Extract the (x, y) coordinate from the center of the cell holding the provided text.  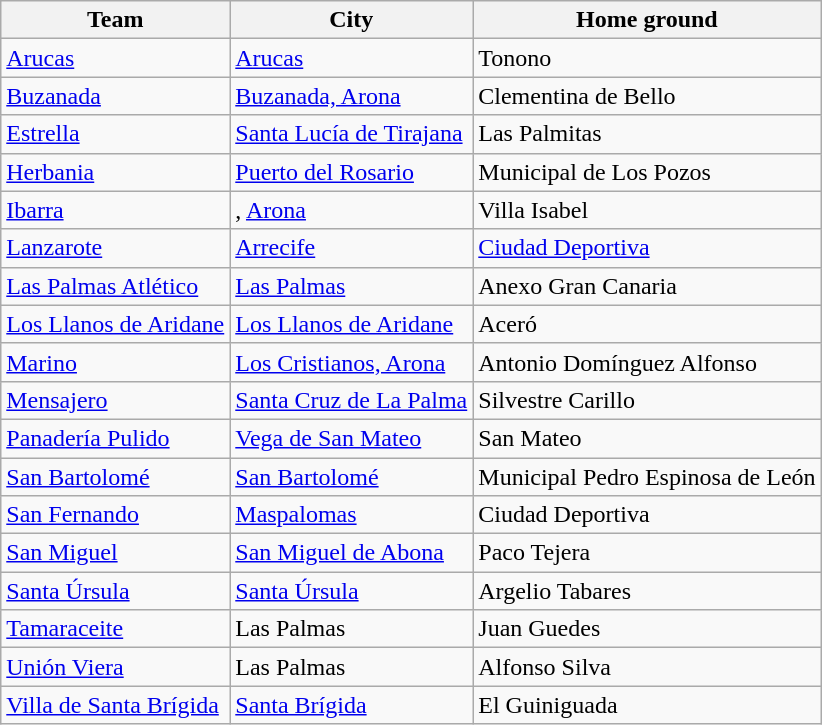
Clementina de Bello (647, 96)
San Miguel (116, 553)
Los Cristianos, Arona (352, 362)
Panadería Pulido (116, 438)
Villa de Santa Brígida (116, 705)
Municipal de Los Pozos (647, 172)
Home ground (647, 20)
Las Palmitas (647, 134)
Estrella (116, 134)
Ibarra (116, 210)
San Fernando (116, 515)
Tonono (647, 58)
Buzanada (116, 96)
City (352, 20)
Marino (116, 362)
Unión Viera (116, 667)
Las Palmas Atlético (116, 286)
Juan Guedes (647, 629)
Vega de San Mateo (352, 438)
El Guiniguada (647, 705)
Silvestre Carillo (647, 400)
, Arona (352, 210)
Mensajero (116, 400)
Santa Brígida (352, 705)
Herbania (116, 172)
Lanzarote (116, 248)
Anexo Gran Canaria (647, 286)
Santa Lucía de Tirajana (352, 134)
Maspalomas (352, 515)
San Miguel de Abona (352, 553)
Municipal Pedro Espinosa de León (647, 477)
Aceró (647, 324)
Paco Tejera (647, 553)
Buzanada, Arona (352, 96)
Puerto del Rosario (352, 172)
Antonio Domínguez Alfonso (647, 362)
Arrecife (352, 248)
Villa Isabel (647, 210)
Tamaraceite (116, 629)
Santa Cruz de La Palma (352, 400)
Team (116, 20)
Alfonso Silva (647, 667)
San Mateo (647, 438)
Argelio Tabares (647, 591)
